Find where the given text appears and provide that cell's center as [x, y] coordinate. 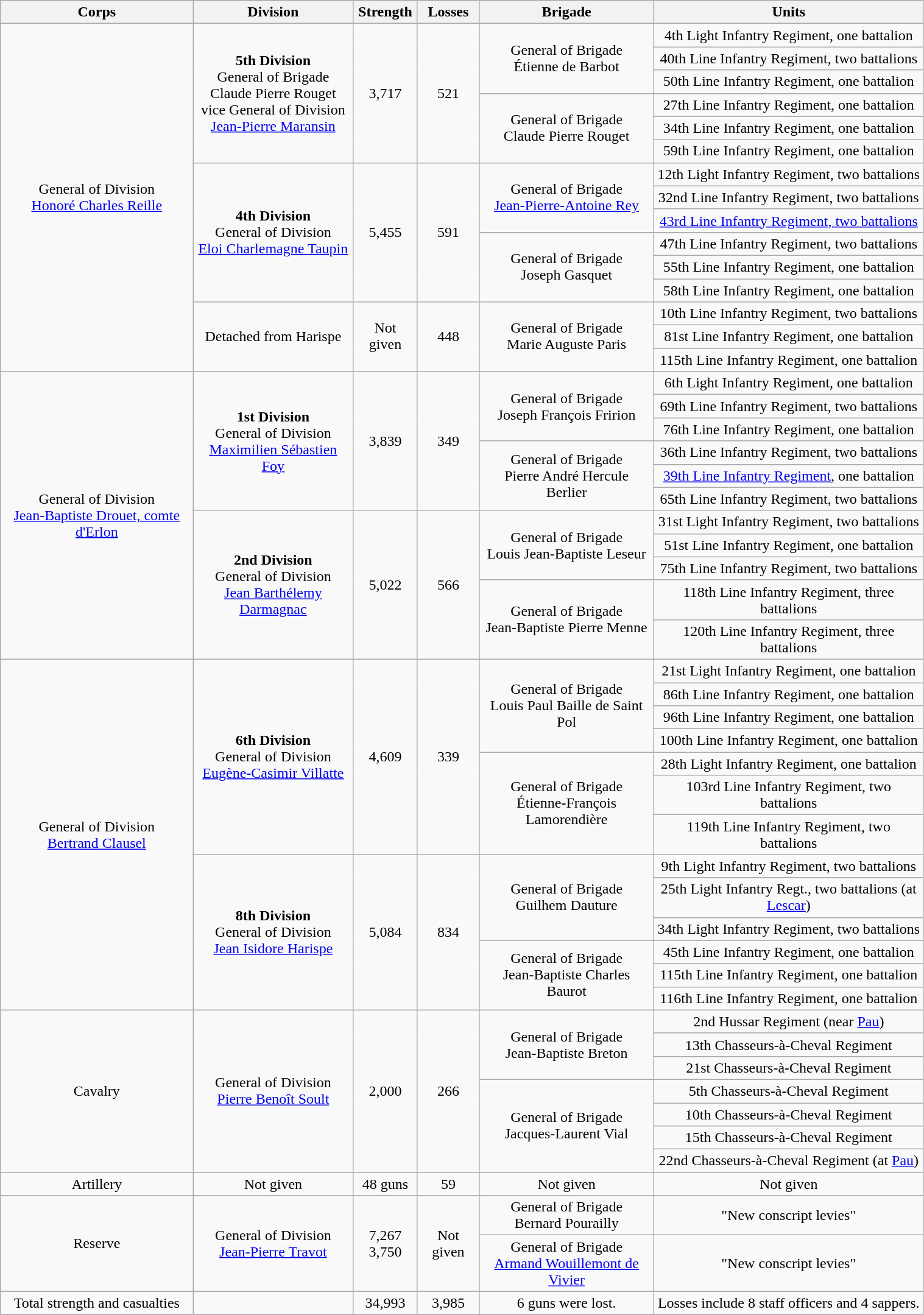
2,000 [385, 1091]
47th Line Infantry Regiment, two battalions [789, 244]
339 [448, 756]
119th Line Infantry Regiment, two battalions [789, 834]
4,609 [385, 756]
5th Chasseurs-à-Cheval Regiment [789, 1091]
Units [789, 12]
2nd Hussar Regiment (near Pau) [789, 1021]
566 [448, 585]
12th Light Infantry Regiment, two battalions [789, 174]
28th Light Infantry Regiment, one battalion [789, 764]
General of BrigadeJoseph François Fririon [566, 406]
General of BrigadeJoseph Gasquet [566, 267]
General of DivisionHonoré Charles Reille [97, 197]
Brigade [566, 12]
General of BrigadeJean-Baptiste Breton [566, 1045]
General of BrigadeLouis Paul Baille de Saint Pol [566, 705]
3,985 [448, 1303]
266 [448, 1091]
22nd Chasseurs-à-Cheval Regiment (at Pau) [789, 1161]
Corps [97, 12]
5th DivisionGeneral of BrigadeClaude Pierre Rouget vice General of DivisionJean-Pierre Maransin [273, 93]
349 [448, 441]
34th Line Infantry Regiment, one battalion [789, 128]
69th Line Infantry Regiment, two battalions [789, 406]
51st Line Infantry Regiment, one battalion [789, 545]
25th Light Infantry Regt., two battalions (at Lescar) [789, 898]
Division [273, 12]
34,993 [385, 1303]
5,455 [385, 232]
40th Line Infantry Regiment, two battalions [789, 58]
448 [448, 337]
3,839 [385, 441]
81st Line Infantry Regiment, one battalion [789, 337]
General of BrigadeClaude Pierre Rouget [566, 128]
General of BrigadeLouis Jean-Baptiste Leseur [566, 545]
5,084 [385, 932]
10th Chasseurs-à-Cheval Regiment [789, 1114]
591 [448, 232]
13th Chasseurs-à-Cheval Regiment [789, 1045]
General of DivisionJean-Baptiste Drouet, comte d'Erlon [97, 515]
General of BrigadeJacques-Laurent Vial [566, 1126]
36th Line Infantry Regiment, two battalions [789, 453]
Strength [385, 12]
General of BrigadeJean-Pierre-Antoine Rey [566, 197]
Losses [448, 12]
118th Line Infantry Regiment, three battalions [789, 599]
58th Line Infantry Regiment, one battalion [789, 291]
59th Line Infantry Regiment, one battalion [789, 151]
9th Light Infantry Regiment, two battalions [789, 866]
General of BrigadeArmand Wouillemont de Vivier [566, 1263]
86th Line Infantry Regiment, one battalion [789, 694]
Reserve [97, 1244]
103rd Line Infantry Regiment, two battalions [789, 795]
5,022 [385, 585]
Losses include 8 staff officers and 4 sappers. [789, 1303]
1st DivisionGeneral of DivisionMaximilien Sébastien Foy [273, 441]
4th Light Infantry Regiment, one battalion [789, 35]
521 [448, 93]
8th DivisionGeneral of DivisionJean Isidore Harispe [273, 932]
55th Line Infantry Regiment, one battalion [789, 267]
General of DivisionBertrand Clausel [97, 834]
7,2673,750 [385, 1244]
15th Chasseurs-à-Cheval Regiment [789, 1138]
834 [448, 932]
76th Line Infantry Regiment, one battalion [789, 429]
116th Line Infantry Regiment, one battalion [789, 998]
3,717 [385, 93]
31st Light Infantry Regiment, two battalions [789, 522]
Cavalry [97, 1091]
27th Line Infantry Regiment, one battalion [789, 105]
Detached from Harispe [273, 337]
34th Light Infantry Regiment, two battalions [789, 929]
4th DivisionGeneral of DivisionEloi Charlemagne Taupin [273, 232]
48 guns [385, 1184]
45th Line Infantry Regiment, one battalion [789, 952]
General of DivisionPierre Benoît Soult [273, 1091]
General of BrigadeGuilhem Dauture [566, 898]
21st Chasseurs-à-Cheval Regiment [789, 1068]
General of BrigadeJean-Baptiste Charles Baurot [566, 975]
10th Line Infantry Regiment, two battalions [789, 314]
Total strength and casualties [97, 1303]
General of BrigadeÉtienne-François Lamorendière [566, 803]
6th Light Infantry Regiment, one battalion [789, 383]
32nd Line Infantry Regiment, two battalions [789, 197]
2nd DivisionGeneral of DivisionJean Barthélemy Darmagnac [273, 585]
59 [448, 1184]
6th DivisionGeneral of DivisionEugène-Casimir Villatte [273, 756]
General of DivisionJean-Pierre Travot [273, 1244]
21st Light Infantry Regiment, one battalion [789, 671]
6 guns were lost. [566, 1303]
65th Line Infantry Regiment, two battalions [789, 499]
43rd Line Infantry Regiment, two battalions [789, 220]
General of BrigadeÉtienne de Barbot [566, 58]
50th Line Infantry Regiment, one battalion [789, 82]
General of BrigadePierre André Hercule Berlier [566, 476]
120th Line Infantry Regiment, three battalions [789, 640]
Artillery [97, 1184]
100th Line Infantry Regiment, one battalion [789, 741]
96th Line Infantry Regiment, one battalion [789, 717]
General of BrigadeJean-Baptiste Pierre Menne [566, 619]
General of BrigadeBernard Pourailly [566, 1216]
39th Line Infantry Regiment, one battalion [789, 476]
General of BrigadeMarie Auguste Paris [566, 337]
75th Line Infantry Regiment, two battalions [789, 568]
